From the cell containing the given text, extract its center point as [x, y] coordinate. 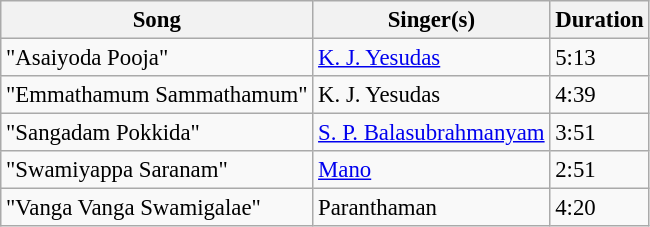
Mano [432, 170]
"Vanga Vanga Swamigalae" [157, 208]
4:39 [600, 95]
2:51 [600, 170]
Duration [600, 20]
"Sangadam Pokkida" [157, 133]
"Swamiyappa Saranam" [157, 170]
S. P. Balasubrahmanyam [432, 133]
Paranthaman [432, 208]
5:13 [600, 58]
"Asaiyoda Pooja" [157, 58]
"Emmathamum Sammathamum" [157, 95]
3:51 [600, 133]
Singer(s) [432, 20]
4:20 [600, 208]
Song [157, 20]
